Return [x, y] of the center of cell containing provided text 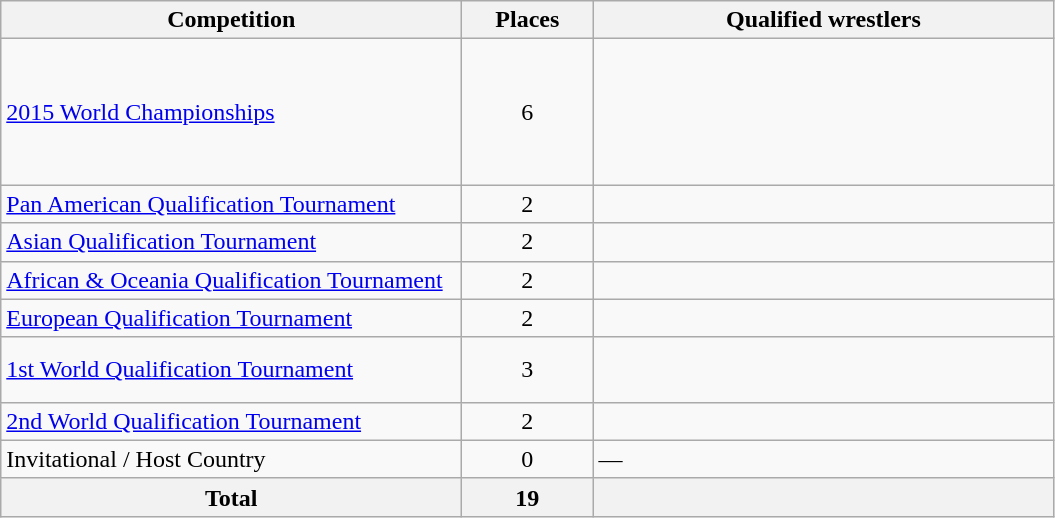
African & Oceania Qualification Tournament [232, 280]
19 [528, 497]
European Qualification Tournament [232, 318]
— [824, 459]
Pan American Qualification Tournament [232, 204]
Qualified wrestlers [824, 20]
Asian Qualification Tournament [232, 242]
Competition [232, 20]
0 [528, 459]
3 [528, 370]
Invitational / Host Country [232, 459]
2015 World Championships [232, 112]
2nd World Qualification Tournament [232, 421]
Total [232, 497]
6 [528, 112]
1st World Qualification Tournament [232, 370]
Places [528, 20]
